Capture the cell that displays the provided text and extract its (X, Y) central coordinate. 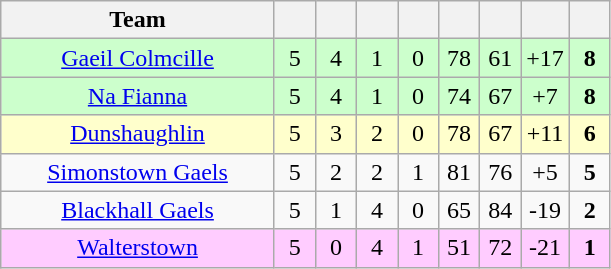
Gaeil Colmcille (138, 58)
+17 (546, 58)
-21 (546, 248)
+7 (546, 96)
72 (500, 248)
84 (500, 210)
76 (500, 172)
Na Fianna (138, 96)
74 (460, 96)
6 (590, 134)
65 (460, 210)
Team (138, 20)
Walterstown (138, 248)
+5 (546, 172)
3 (336, 134)
Simonstown Gaels (138, 172)
Dunshaughlin (138, 134)
61 (500, 58)
Blackhall Gaels (138, 210)
81 (460, 172)
+11 (546, 134)
51 (460, 248)
-19 (546, 210)
